Find where the given text appears and provide that cell's center as [x, y] coordinate. 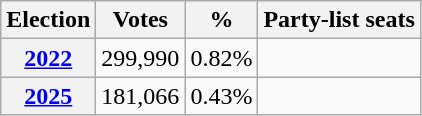
181,066 [140, 96]
2025 [48, 96]
Party-list seats [339, 20]
Election [48, 20]
2022 [48, 58]
% [222, 20]
299,990 [140, 58]
0.43% [222, 96]
0.82% [222, 58]
Votes [140, 20]
